Provide the [x, y] coordinate of the cell's center where the given text is located.  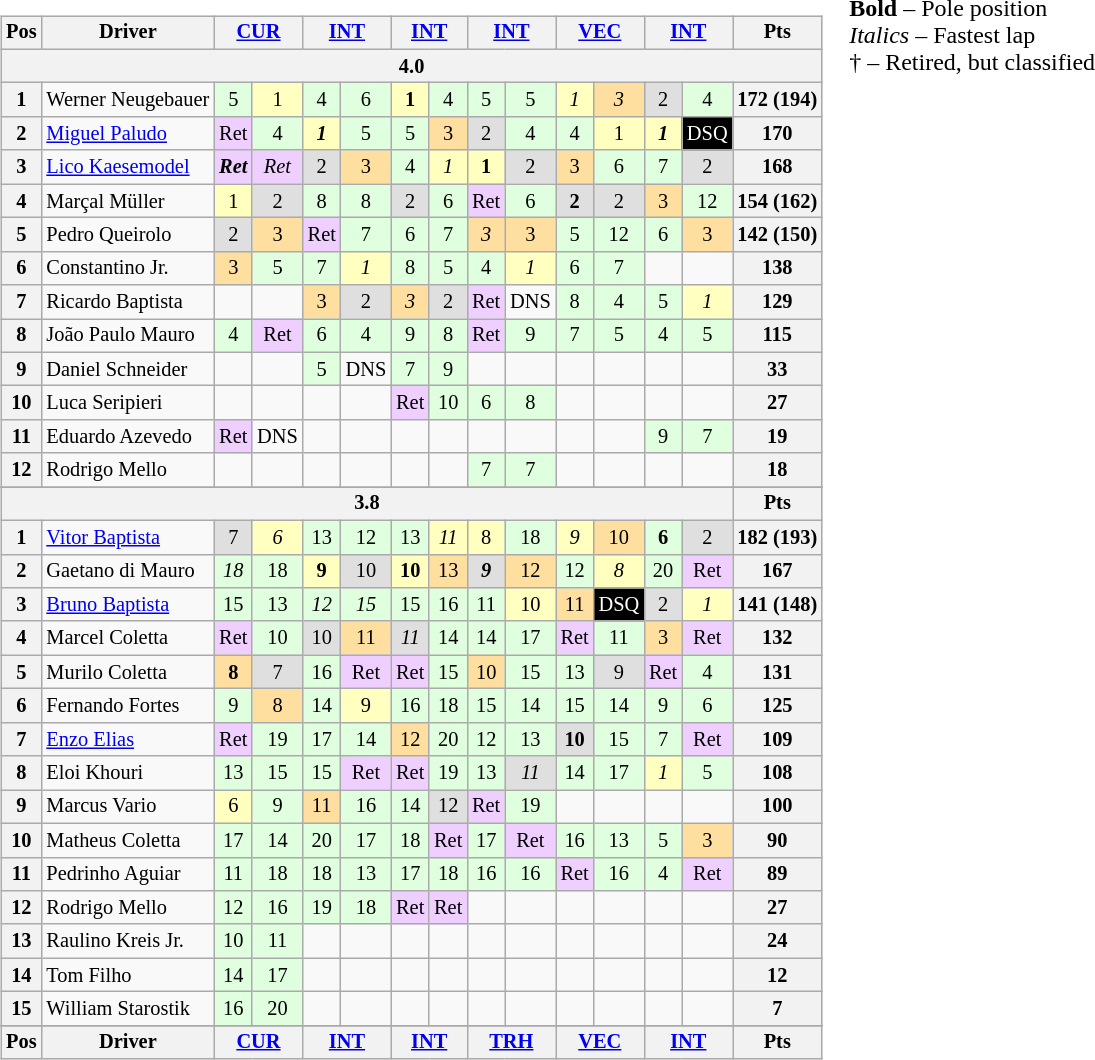
Bruno Baptista [128, 605]
89 [777, 874]
182 (193) [777, 537]
Daniel Schneider [128, 369]
Enzo Elias [128, 739]
João Paulo Mauro [128, 336]
115 [777, 336]
Werner Neugebauer [128, 100]
Eduardo Azevedo [128, 437]
Gaetano di Mauro [128, 571]
167 [777, 571]
Constantino Jr. [128, 268]
24 [777, 941]
108 [777, 773]
154 (162) [777, 201]
Pedro Queirolo [128, 235]
168 [777, 167]
142 (150) [777, 235]
Marcus Vario [128, 807]
Fernando Fortes [128, 706]
William Starostik [128, 1009]
TRH [511, 1042]
Marcel Coletta [128, 638]
90 [777, 840]
Matheus Coletta [128, 840]
Pedrinho Aguiar [128, 874]
Marçal Müller [128, 201]
132 [777, 638]
Murilo Coletta [128, 672]
Luca Seripieri [128, 403]
Lico Kaesemodel [128, 167]
3.8 [366, 504]
Eloi Khouri [128, 773]
Tom Filho [128, 975]
141 (148) [777, 605]
Miguel Paludo [128, 134]
Raulino Kreis Jr. [128, 941]
170 [777, 134]
172 (194) [777, 100]
Vitor Baptista [128, 537]
129 [777, 302]
125 [777, 706]
100 [777, 807]
4.0 [412, 66]
138 [777, 268]
131 [777, 672]
Ricardo Baptista [128, 302]
109 [777, 739]
33 [777, 369]
